Provide the (x, y) coordinate of the cell's center where the given text is located.  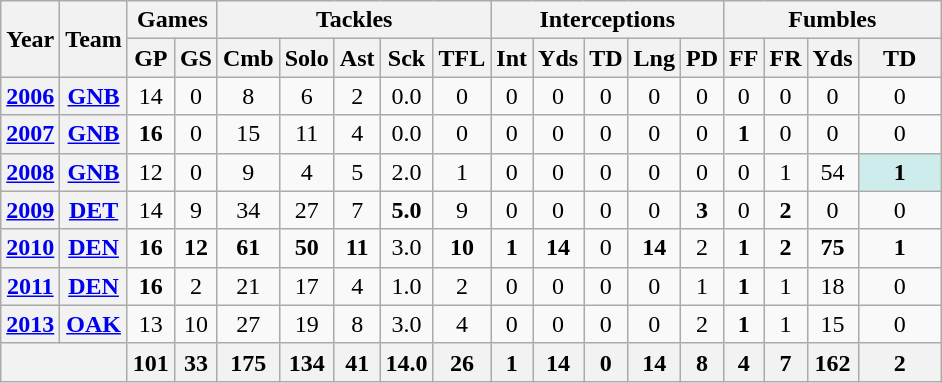
TFL (462, 58)
2007 (30, 134)
17 (306, 286)
Games (172, 20)
21 (248, 286)
2006 (30, 96)
1.0 (406, 286)
2008 (30, 172)
61 (248, 248)
2013 (30, 324)
101 (150, 362)
34 (248, 210)
162 (832, 362)
OAK (94, 324)
75 (832, 248)
5 (357, 172)
33 (196, 362)
2010 (30, 248)
Lng (654, 58)
PD (702, 58)
GP (150, 58)
13 (150, 324)
Ast (357, 58)
6 (306, 96)
14.0 (406, 362)
FF (744, 58)
18 (832, 286)
2009 (30, 210)
Sck (406, 58)
Fumbles (833, 20)
Cmb (248, 58)
3 (702, 210)
GS (196, 58)
2.0 (406, 172)
5.0 (406, 210)
134 (306, 362)
41 (357, 362)
54 (832, 172)
Solo (306, 58)
Year (30, 39)
FR (786, 58)
50 (306, 248)
Interceptions (608, 20)
Team (94, 39)
26 (462, 362)
Tackles (354, 20)
2011 (30, 286)
DET (94, 210)
Int (512, 58)
175 (248, 362)
19 (306, 324)
